Output the (X, Y) coordinate of the center of the cell containing the given text.  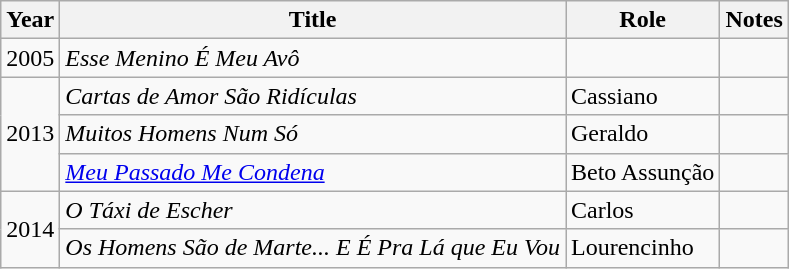
Beto Assunção (643, 172)
Carlos (643, 210)
2014 (30, 229)
Cartas de Amor São Ridículas (313, 96)
Cassiano (643, 96)
Os Homens São de Marte... E É Pra Lá que Eu Vou (313, 248)
O Táxi de Escher (313, 210)
Lourencinho (643, 248)
2013 (30, 134)
Notes (754, 20)
Year (30, 20)
Muitos Homens Num Só (313, 134)
Role (643, 20)
Esse Menino É Meu Avô (313, 58)
Geraldo (643, 134)
Title (313, 20)
Meu Passado Me Condena (313, 172)
2005 (30, 58)
